Find where the given text appears and provide that cell's center as (x, y) coordinate. 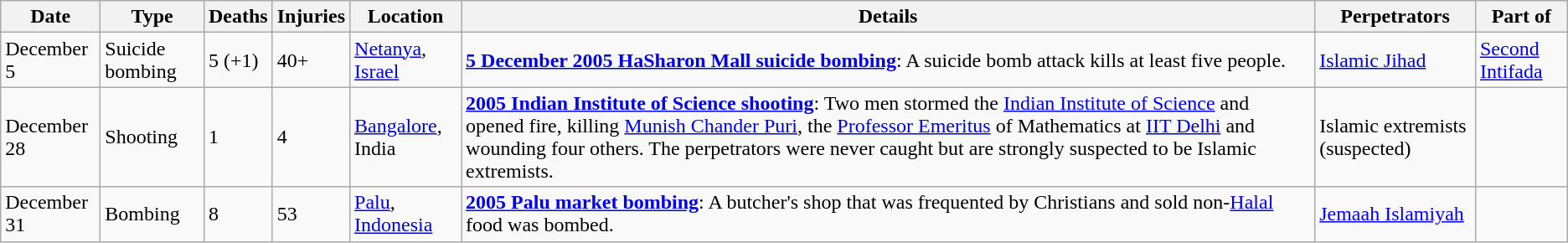
Suicide bombing (152, 60)
Bombing (152, 215)
Netanya, Israel (405, 60)
Part of (1521, 17)
Location (405, 17)
Islamic extremists (suspected) (1395, 137)
Date (50, 17)
1 (238, 137)
December 28 (50, 137)
Second Intifada (1521, 60)
5 December 2005 HaSharon Mall suicide bombing: A suicide bomb attack kills at least five people. (888, 60)
Perpetrators (1395, 17)
Deaths (238, 17)
8 (238, 215)
2005 Palu market bombing: A butcher's shop that was frequented by Christians and sold non-Halal food was bombed. (888, 215)
Shooting (152, 137)
Islamic Jihad (1395, 60)
December 31 (50, 215)
4 (311, 137)
Palu, Indonesia (405, 215)
40+ (311, 60)
Bangalore, India (405, 137)
Type (152, 17)
Jemaah Islamiyah (1395, 215)
Injuries (311, 17)
Details (888, 17)
December 5 (50, 60)
5 (+1) (238, 60)
53 (311, 215)
